Extract the (x, y) coordinate from the center of the cell holding the provided text.  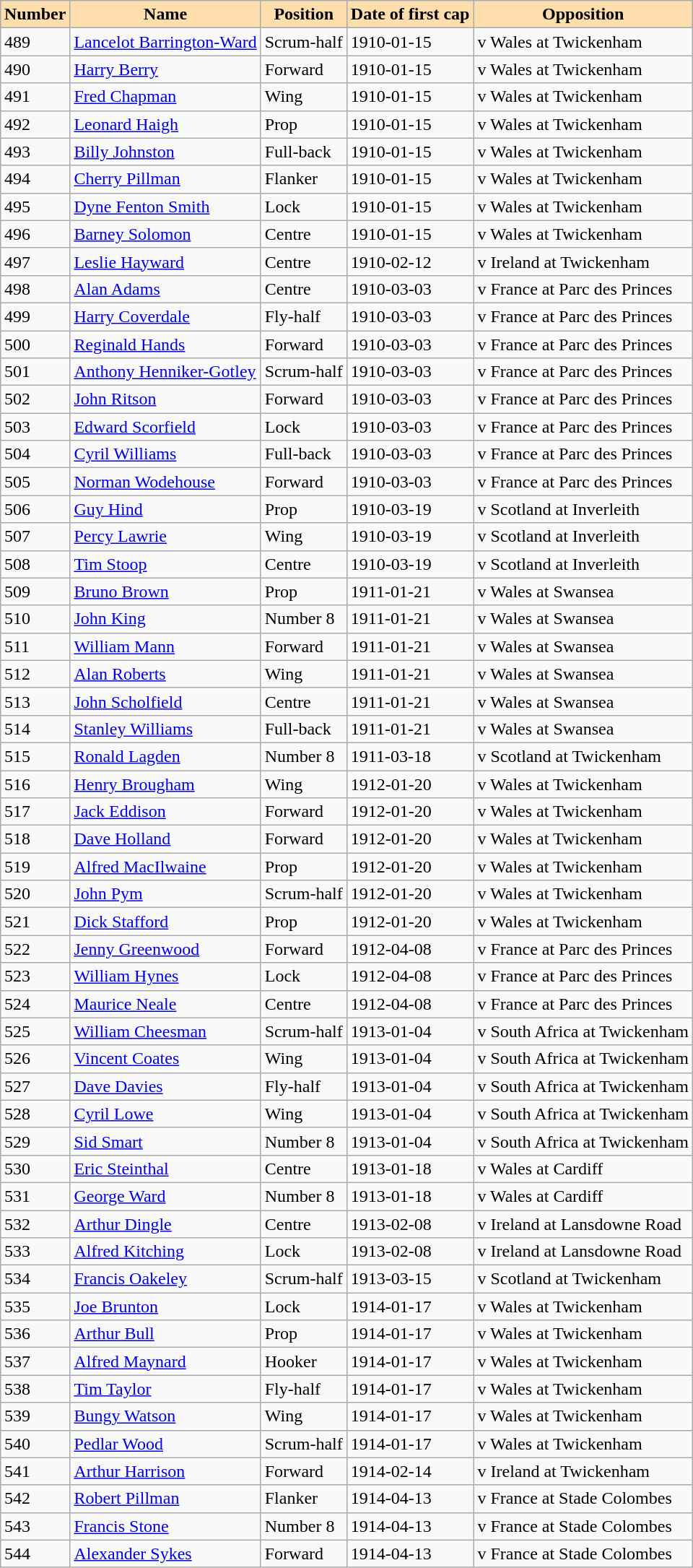
503 (35, 427)
Francis Oakeley (165, 1279)
504 (35, 454)
John Scholfield (165, 701)
Dave Davies (165, 1086)
Pedlar Wood (165, 1444)
539 (35, 1416)
543 (35, 1526)
Barney Solomon (165, 234)
Cherry Pillman (165, 179)
Maurice Neale (165, 1004)
William Hynes (165, 976)
Reginald Hands (165, 345)
505 (35, 482)
Harry Coverdale (165, 316)
Billy Johnston (165, 152)
532 (35, 1224)
Arthur Bull (165, 1334)
533 (35, 1252)
Robert Pillman (165, 1499)
542 (35, 1499)
Dick Stafford (165, 922)
502 (35, 399)
494 (35, 179)
Joe Brunton (165, 1307)
Number (35, 14)
Alfred Maynard (165, 1361)
Leonard Haigh (165, 124)
515 (35, 756)
495 (35, 207)
Norman Wodehouse (165, 482)
499 (35, 316)
540 (35, 1444)
William Mann (165, 646)
516 (35, 784)
525 (35, 1031)
506 (35, 509)
530 (35, 1169)
498 (35, 289)
Jenny Greenwood (165, 949)
492 (35, 124)
528 (35, 1114)
Alan Roberts (165, 674)
509 (35, 592)
510 (35, 619)
Vincent Coates (165, 1059)
491 (35, 97)
Alfred Kitching (165, 1252)
511 (35, 646)
Ronald Lagden (165, 756)
544 (35, 1554)
520 (35, 894)
524 (35, 1004)
535 (35, 1307)
John Pym (165, 894)
522 (35, 949)
Dave Holland (165, 839)
496 (35, 234)
Harry Berry (165, 69)
Bruno Brown (165, 592)
507 (35, 537)
Anthony Henniker-Gotley (165, 372)
Fred Chapman (165, 97)
Alfred MacIlwaine (165, 867)
Eric Steinthal (165, 1169)
1914-02-14 (410, 1471)
Alan Adams (165, 289)
Date of first cap (410, 14)
526 (35, 1059)
490 (35, 69)
Leslie Hayward (165, 261)
Name (165, 14)
Edward Scorfield (165, 427)
Jack Eddison (165, 812)
Sid Smart (165, 1141)
537 (35, 1361)
500 (35, 345)
527 (35, 1086)
514 (35, 729)
489 (35, 42)
493 (35, 152)
Guy Hind (165, 509)
497 (35, 261)
1910-02-12 (410, 261)
Opposition (583, 14)
1911-03-18 (410, 756)
531 (35, 1196)
512 (35, 674)
519 (35, 867)
513 (35, 701)
Lancelot Barrington-Ward (165, 42)
521 (35, 922)
John King (165, 619)
Cyril Lowe (165, 1114)
Dyne Fenton Smith (165, 207)
Position (303, 14)
Percy Lawrie (165, 537)
Henry Brougham (165, 784)
508 (35, 564)
William Cheesman (165, 1031)
Tim Stoop (165, 564)
541 (35, 1471)
523 (35, 976)
Francis Stone (165, 1526)
1913-03-15 (410, 1279)
518 (35, 839)
Alexander Sykes (165, 1554)
Arthur Harrison (165, 1471)
Hooker (303, 1361)
George Ward (165, 1196)
529 (35, 1141)
538 (35, 1389)
501 (35, 372)
Tim Taylor (165, 1389)
Stanley Williams (165, 729)
536 (35, 1334)
Cyril Williams (165, 454)
Bungy Watson (165, 1416)
John Ritson (165, 399)
517 (35, 812)
Arthur Dingle (165, 1224)
534 (35, 1279)
